Identify which cell holds the provided text, then report its [x, y] central coordinate. 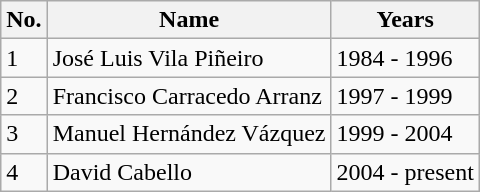
Francisco Carracedo Arranz [189, 96]
3 [24, 134]
Years [405, 20]
4 [24, 172]
2 [24, 96]
1 [24, 58]
Manuel Hernández Vázquez [189, 134]
Name [189, 20]
1984 - 1996 [405, 58]
José Luis Vila Piñeiro [189, 58]
1999 - 2004 [405, 134]
David Cabello [189, 172]
1997 - 1999 [405, 96]
2004 - present [405, 172]
No. [24, 20]
